Detect which cell encompasses the target text, then output its [x, y] center coordinate. 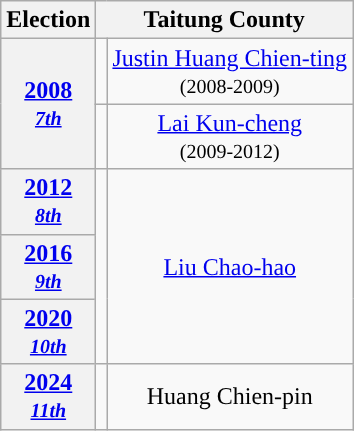
20128th [48, 202]
202411th [48, 396]
20087th [48, 104]
Election [48, 20]
Liu Chao-hao [230, 266]
20169th [48, 266]
Huang Chien-pin [230, 396]
202010th [48, 332]
Lai Kun-cheng(2009-2012) [230, 136]
Justin Huang Chien-ting(2008-2009) [230, 72]
Taitung County [224, 20]
